Identify which cell holds the provided text, then report its [x, y] central coordinate. 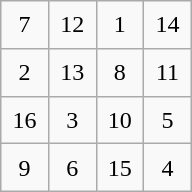
11 [168, 72]
6 [72, 168]
13 [72, 72]
15 [120, 168]
3 [72, 120]
4 [168, 168]
5 [168, 120]
9 [25, 168]
10 [120, 120]
2 [25, 72]
12 [72, 25]
16 [25, 120]
1 [120, 25]
7 [25, 25]
14 [168, 25]
8 [120, 72]
